Provide the [X, Y] coordinate of the cell's center where the given text is located.  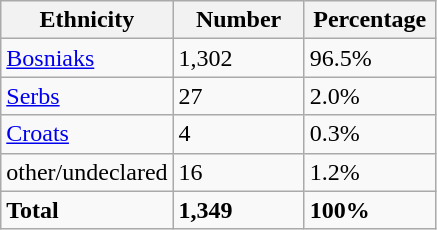
27 [238, 96]
Number [238, 20]
1.2% [370, 172]
96.5% [370, 58]
100% [370, 210]
Croats [87, 134]
Total [87, 210]
16 [238, 172]
1,349 [238, 210]
Bosniaks [87, 58]
1,302 [238, 58]
Percentage [370, 20]
Serbs [87, 96]
0.3% [370, 134]
4 [238, 134]
Ethnicity [87, 20]
2.0% [370, 96]
other/undeclared [87, 172]
